Identify which cell holds the provided text, then report its [x, y] central coordinate. 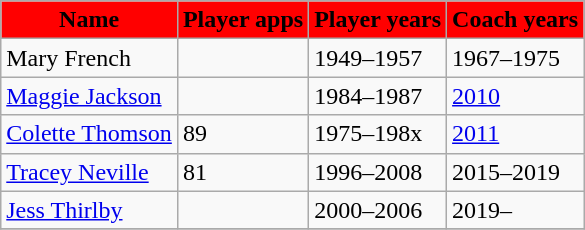
Jess Thirlby [90, 210]
Coach years [516, 20]
1949–1957 [378, 58]
Tracey Neville [90, 172]
Maggie Jackson [90, 96]
81 [242, 172]
1967–1975 [516, 58]
1984–1987 [378, 96]
1975–198x [378, 134]
2010 [516, 96]
Name [90, 20]
1996–2008 [378, 172]
Player years [378, 20]
2019– [516, 210]
2011 [516, 134]
2000–2006 [378, 210]
Player apps [242, 20]
2015–2019 [516, 172]
89 [242, 134]
Mary French [90, 58]
Colette Thomson [90, 134]
